Search for the cell housing the specified text and yield its [x, y] center coordinate. 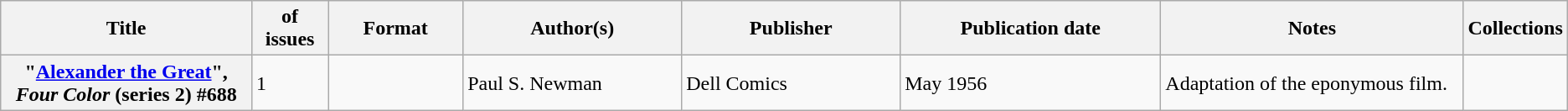
Paul S. Newman [573, 82]
Publication date [1030, 29]
of issues [290, 29]
Collections [1515, 29]
Author(s) [573, 29]
Notes [1312, 29]
Format [395, 29]
May 1956 [1030, 82]
1 [290, 82]
Title [126, 29]
Dell Comics [791, 82]
Adaptation of the eponymous film. [1312, 82]
Publisher [791, 29]
"Alexander the Great", Four Color (series 2) #688 [126, 82]
